Return the [X, Y] coordinate for the center point of the cell that contains the specified text.  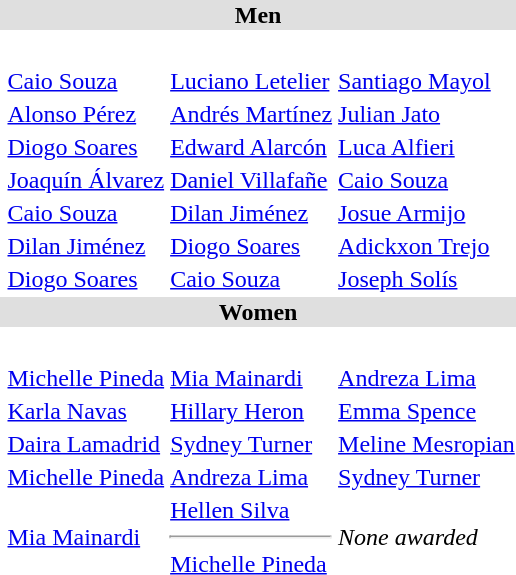
Sydney Turner [252, 444]
Women [258, 312]
Men [258, 15]
Andreza Lima [252, 477]
Daniel Villafañe [252, 180]
Andrés Martínez [252, 114]
Luciano Letelier [252, 81]
Hillary Heron [252, 411]
Alonso Pérez [86, 114]
Joaquín Álvarez [86, 180]
Daira Lamadrid [86, 444]
Karla Navas [86, 411]
Edward Alarcón [252, 147]
Mia Mainardi [252, 378]
